Provide the [x, y] coordinate of the cell's center where the given text is located.  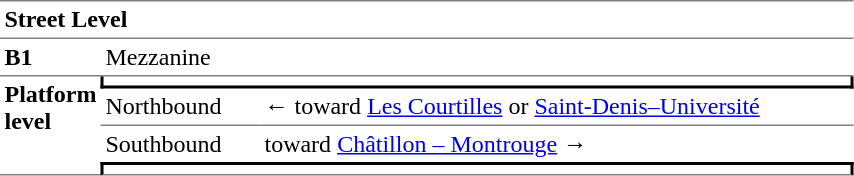
Platform level [50, 126]
← toward Les Courtilles or Saint-Denis–Université [557, 107]
Street Level [427, 20]
Northbound [180, 107]
B1 [50, 58]
Southbound [180, 144]
toward Châtillon – Montrouge → [557, 144]
Mezzanine [478, 58]
